Locate the cell with the specified text and output its [x, y] center coordinate. 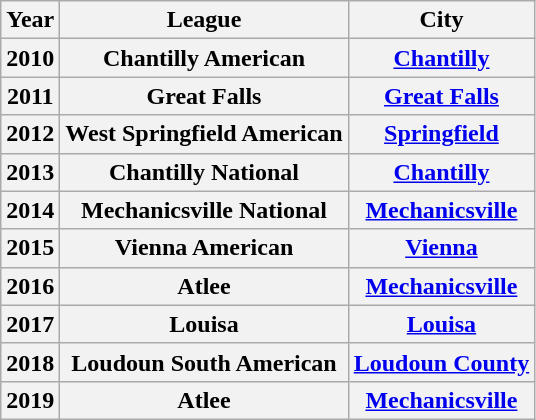
2018 [30, 362]
2016 [30, 286]
Chantilly National [204, 172]
Year [30, 20]
Vienna American [204, 248]
2014 [30, 210]
Mechanicsville National [204, 210]
Loudoun County [441, 362]
2015 [30, 248]
Springfield [441, 134]
2010 [30, 58]
2011 [30, 96]
2017 [30, 324]
2013 [30, 172]
League [204, 20]
Vienna [441, 248]
City [441, 20]
Loudoun South American [204, 362]
Chantilly American [204, 58]
2019 [30, 400]
West Springfield American [204, 134]
2012 [30, 134]
